From the cell containing the given text, extract its center point as [x, y] coordinate. 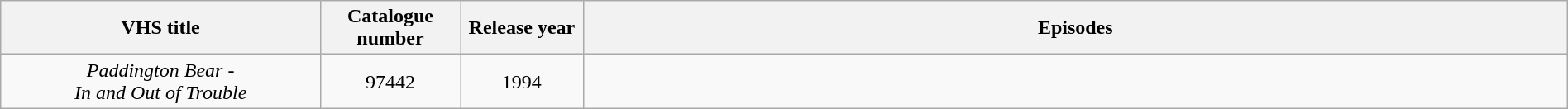
Catalogue number [390, 28]
Paddington Bear -In and Out of Trouble [160, 81]
Release year [523, 28]
VHS title [160, 28]
97442 [390, 81]
Episodes [1075, 28]
1994 [523, 81]
